Search for the cell housing the specified text and yield its [x, y] center coordinate. 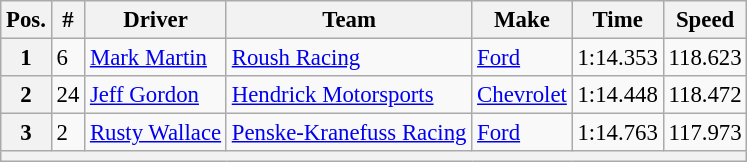
Jeff Gordon [156, 95]
Time [618, 20]
Rusty Wallace [156, 133]
Team [348, 20]
1 [26, 58]
Speed [705, 20]
117.973 [705, 133]
Pos. [26, 20]
Hendrick Motorsports [348, 95]
Mark Martin [156, 58]
3 [26, 133]
118.472 [705, 95]
1:14.763 [618, 133]
Chevrolet [522, 95]
1:14.353 [618, 58]
# [68, 20]
Make [522, 20]
1:14.448 [618, 95]
118.623 [705, 58]
6 [68, 58]
24 [68, 95]
Penske-Kranefuss Racing [348, 133]
Roush Racing [348, 58]
Driver [156, 20]
